Search for the cell housing the specified text and yield its [x, y] center coordinate. 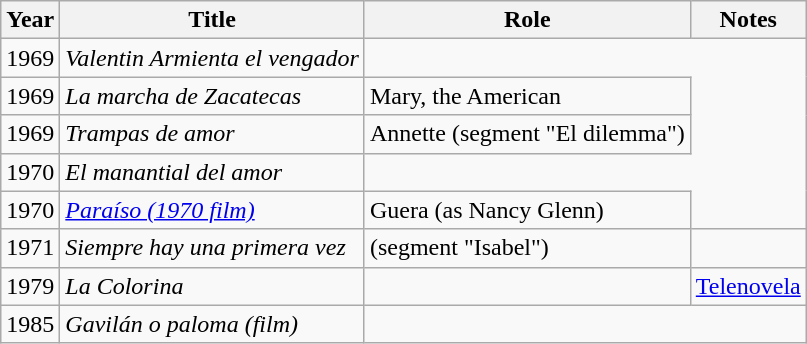
Year [30, 20]
Gavilán o paloma (film) [212, 324]
Guera (as Nancy Glenn) [527, 210]
1979 [30, 286]
Paraíso (1970 film) [212, 210]
Notes [748, 20]
Annette (segment "El dilemma") [527, 134]
Siempre hay una primera vez [212, 248]
Title [212, 20]
Telenovela [748, 286]
La marcha de Zacatecas [212, 96]
(segment "Isabel") [527, 248]
El manantial del amor [212, 172]
1985 [30, 324]
Valentin Armienta el vengador [212, 58]
Mary, the American [527, 96]
Trampas de amor [212, 134]
1971 [30, 248]
Role [527, 20]
La Colorina [212, 286]
